Determine the (x, y) coordinate at the center of the cell enclosing the given text.  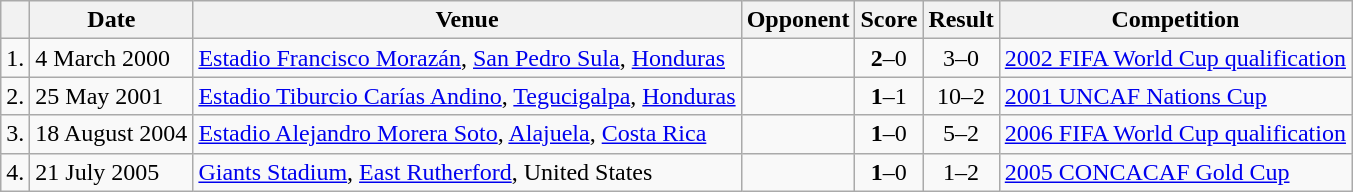
18 August 2004 (112, 134)
4 March 2000 (112, 58)
1–1 (889, 96)
Estadio Francisco Morazán, San Pedro Sula, Honduras (467, 58)
Opponent (798, 20)
3–0 (961, 58)
5–2 (961, 134)
Result (961, 20)
Estadio Alejandro Morera Soto, Alajuela, Costa Rica (467, 134)
2005 CONCACAF Gold Cup (1175, 172)
1–2 (961, 172)
Competition (1175, 20)
2002 FIFA World Cup qualification (1175, 58)
2. (16, 96)
Date (112, 20)
Giants Stadium, East Rutherford, United States (467, 172)
10–2 (961, 96)
3. (16, 134)
2006 FIFA World Cup qualification (1175, 134)
Venue (467, 20)
2001 UNCAF Nations Cup (1175, 96)
2–0 (889, 58)
25 May 2001 (112, 96)
4. (16, 172)
21 July 2005 (112, 172)
Estadio Tiburcio Carías Andino, Tegucigalpa, Honduras (467, 96)
1. (16, 58)
Score (889, 20)
